Pinpoint the cell where the given text exists, returning its [X, Y] midpoint coordinate. 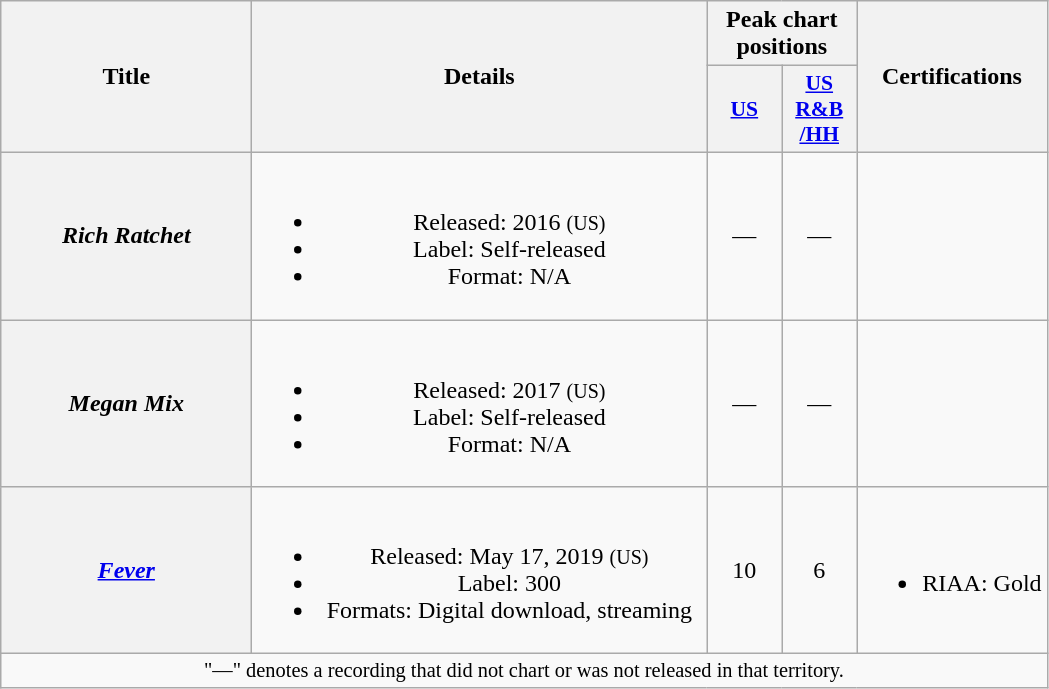
Released: 2016 (US)Label: Self-releasedFormat: N/A [480, 236]
Title [126, 77]
Rich Ratchet [126, 236]
6 [820, 570]
Certifications [952, 77]
Peak chart positions [782, 34]
Released: 2017 (US)Label: Self-releasedFormat: N/A [480, 404]
Released: May 17, 2019 (US)Label: 300Formats: Digital download, streaming [480, 570]
Fever [126, 570]
Megan Mix [126, 404]
Details [480, 77]
RIAA: Gold [952, 570]
"—" denotes a recording that did not chart or was not released in that territory. [524, 671]
US [744, 110]
USR&B/HH [820, 110]
10 [744, 570]
